Find where the given text appears and provide that cell's center as [X, Y] coordinate. 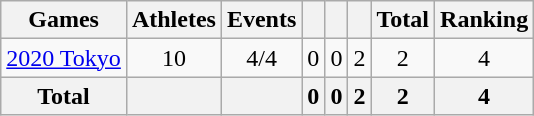
Ranking [484, 20]
Athletes [174, 20]
2020 Tokyo [64, 58]
Events [261, 20]
Games [64, 20]
4/4 [261, 58]
10 [174, 58]
